Detect which cell encompasses the target text, then output its (X, Y) center coordinate. 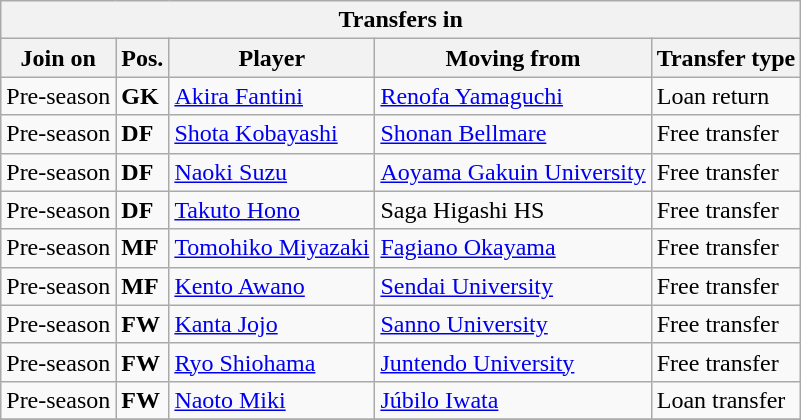
Naoto Miki (272, 400)
Fagiano Okayama (513, 248)
Loan transfer (726, 400)
Naoki Suzu (272, 172)
Loan return (726, 96)
Sanno University (513, 324)
Kento Awano (272, 286)
Saga Higashi HS (513, 210)
Akira Fantini (272, 96)
Kanta Jojo (272, 324)
Shota Kobayashi (272, 134)
Moving from (513, 58)
Transfer type (726, 58)
Pos. (142, 58)
Júbilo Iwata (513, 400)
Transfers in (401, 20)
Sendai University (513, 286)
Shonan Bellmare (513, 134)
Tomohiko Miyazaki (272, 248)
Ryo Shiohama (272, 362)
Renofa Yamaguchi (513, 96)
Aoyama Gakuin University (513, 172)
Join on (58, 58)
Player (272, 58)
GK (142, 96)
Takuto Hono (272, 210)
Juntendo University (513, 362)
